Find where the given text appears and provide that cell's center as [X, Y] coordinate. 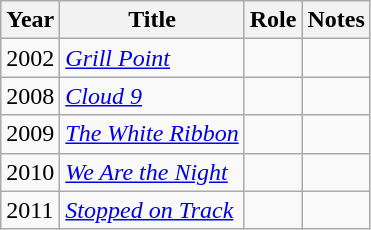
Cloud 9 [152, 96]
Stopped on Track [152, 210]
2009 [30, 134]
Grill Point [152, 58]
We Are the Night [152, 172]
Title [152, 20]
The White Ribbon [152, 134]
Year [30, 20]
Role [273, 20]
2008 [30, 96]
2011 [30, 210]
2002 [30, 58]
2010 [30, 172]
Notes [336, 20]
